Capture the cell that displays the provided text and extract its [x, y] central coordinate. 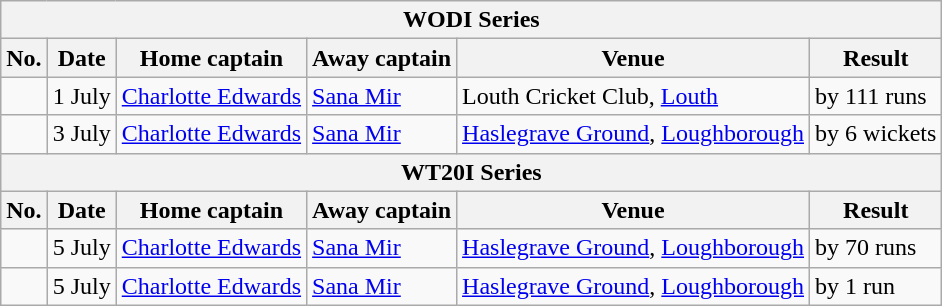
by 6 wickets [876, 134]
by 70 runs [876, 248]
WT20I Series [472, 172]
1 July [82, 96]
3 July [82, 134]
by 1 run [876, 286]
by 111 runs [876, 96]
Louth Cricket Club, Louth [634, 96]
WODI Series [472, 20]
